Scan for the cell matching the given text and deliver its [X, Y] coordinate at center. 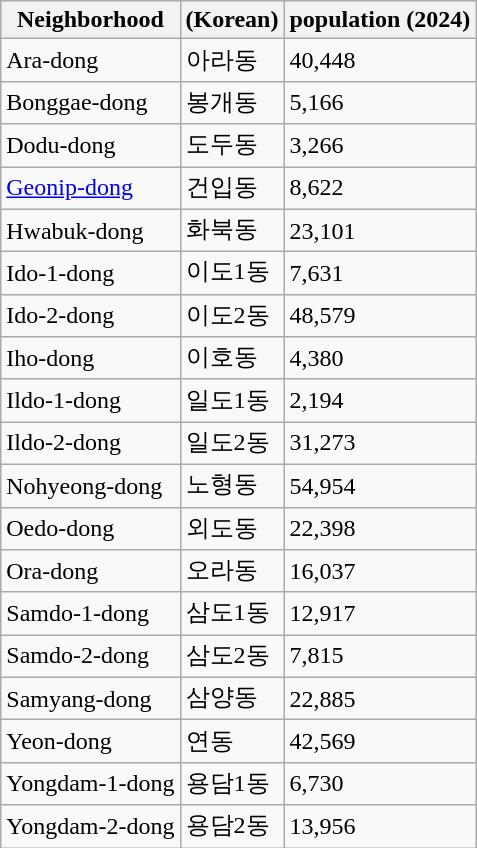
42,569 [380, 742]
Dodu-dong [90, 146]
2,194 [380, 400]
40,448 [380, 60]
4,380 [380, 358]
8,622 [380, 188]
Yongdam-2-dong [90, 826]
삼도1동 [232, 614]
Ildo-1-dong [90, 400]
48,579 [380, 316]
Yeon-dong [90, 742]
봉개동 [232, 102]
이도1동 [232, 274]
Samdo-2-dong [90, 656]
외도동 [232, 528]
Samdo-1-dong [90, 614]
7,631 [380, 274]
12,917 [380, 614]
연동 [232, 742]
이호동 [232, 358]
Yongdam-1-dong [90, 784]
Nohyeong-dong [90, 486]
용담1동 [232, 784]
이도2동 [232, 316]
삼양동 [232, 698]
도두동 [232, 146]
Bonggae-dong [90, 102]
54,954 [380, 486]
Ido-2-dong [90, 316]
일도1동 [232, 400]
아라동 [232, 60]
22,885 [380, 698]
일도2동 [232, 444]
23,101 [380, 230]
13,956 [380, 826]
Ildo-2-dong [90, 444]
6,730 [380, 784]
Ara-dong [90, 60]
노형동 [232, 486]
건입동 [232, 188]
Oedo-dong [90, 528]
오라동 [232, 572]
5,166 [380, 102]
16,037 [380, 572]
화북동 [232, 230]
Samyang-dong [90, 698]
3,266 [380, 146]
삼도2동 [232, 656]
Geonip-dong [90, 188]
Hwabuk-dong [90, 230]
Iho-dong [90, 358]
Ido-1-dong [90, 274]
31,273 [380, 444]
용담2동 [232, 826]
(Korean) [232, 20]
Ora-dong [90, 572]
7,815 [380, 656]
22,398 [380, 528]
Neighborhood [90, 20]
population (2024) [380, 20]
